Scan for the cell matching the given text and deliver its (X, Y) coordinate at center. 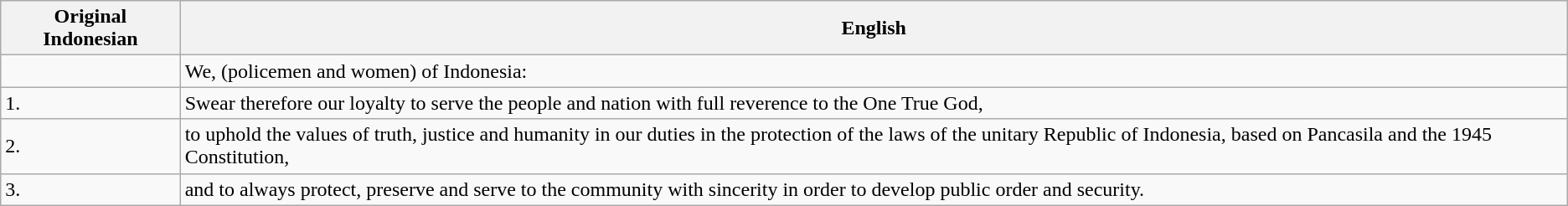
English (874, 28)
3. (90, 189)
Original Indonesian (90, 28)
and to always protect, preserve and serve to the community with sincerity in order to develop public order and security. (874, 189)
1. (90, 103)
We, (policemen and women) of Indonesia: (874, 71)
2. (90, 146)
Swear therefore our loyalty to serve the people and nation with full reverence to the One True God, (874, 103)
